Determine the [X, Y] coordinate at the center of the cell enclosing the given text.  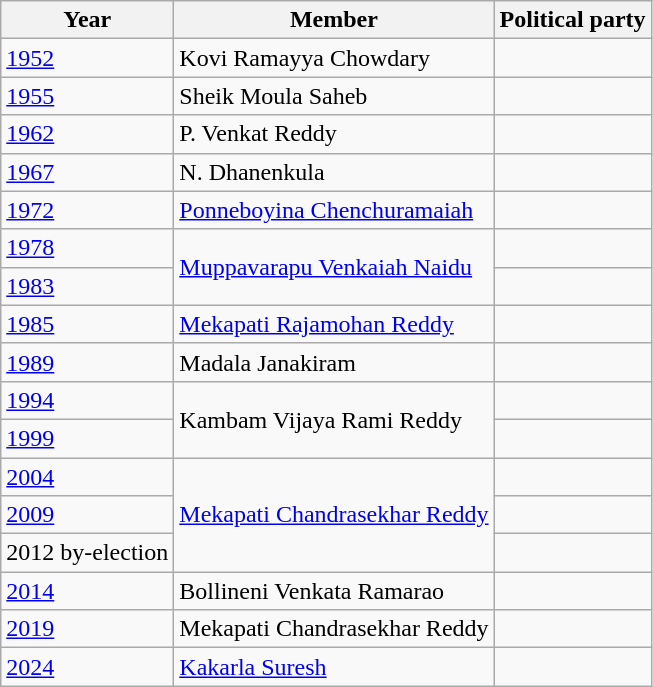
1972 [88, 210]
Bollineni Venkata Ramarao [334, 591]
2014 [88, 591]
1952 [88, 58]
N. Dhanenkula [334, 172]
2009 [88, 515]
Sheik Moula Saheb [334, 96]
2004 [88, 477]
2012 by-election [88, 553]
1985 [88, 324]
Muppavarapu Venkaiah Naidu [334, 267]
Member [334, 20]
1978 [88, 248]
1955 [88, 96]
1983 [88, 286]
Political party [572, 20]
Madala Janakiram [334, 362]
Kovi Ramayya Chowdary [334, 58]
1967 [88, 172]
Kakarla Suresh [334, 667]
1989 [88, 362]
P. Venkat Reddy [334, 134]
Ponneboyina Chenchuramaiah [334, 210]
1962 [88, 134]
Year [88, 20]
Kambam Vijaya Rami Reddy [334, 419]
2019 [88, 629]
Mekapati Rajamohan Reddy [334, 324]
1994 [88, 400]
2024 [88, 667]
1999 [88, 438]
